Determine the [X, Y] coordinate at the center of the cell enclosing the given text.  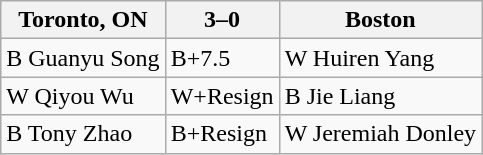
Toronto, ON [83, 20]
B Guanyu Song [83, 58]
W+Resign [222, 96]
B Tony Zhao [83, 134]
W Huiren Yang [380, 58]
W Qiyou Wu [83, 96]
Boston [380, 20]
B+7.5 [222, 58]
B+Resign [222, 134]
3–0 [222, 20]
B Jie Liang [380, 96]
W Jeremiah Donley [380, 134]
